For the text-containing cell, return its midpoint in [X, Y] coordinate format. 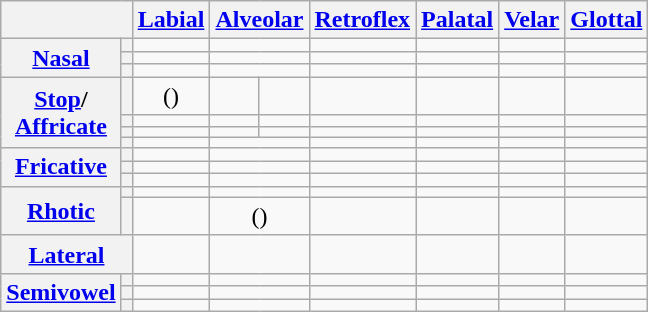
Labial [171, 20]
Stop/Affricate [61, 112]
Palatal [458, 20]
Fricative [61, 167]
Glottal [606, 20]
Alveolar [260, 20]
Nasal [61, 58]
Rhotic [61, 210]
Retroflex [362, 20]
Lateral [66, 254]
Semivowel [61, 292]
Velar [532, 20]
